Return the [x, y] coordinate for the center point of the cell that contains the specified text.  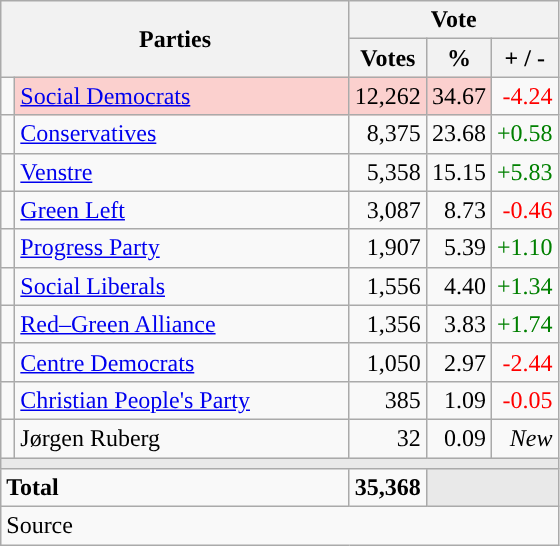
5.39 [458, 248]
1.09 [458, 400]
Red–Green Alliance [182, 324]
Social Liberals [182, 286]
Conservatives [182, 134]
New [524, 438]
12,262 [388, 96]
Christian People's Party [182, 400]
15.15 [458, 172]
+1.74 [524, 324]
4.40 [458, 286]
385 [388, 400]
Source [280, 526]
8,375 [388, 134]
8.73 [458, 210]
Green Left [182, 210]
% [458, 58]
Parties [176, 39]
32 [388, 438]
-4.24 [524, 96]
+5.83 [524, 172]
1,556 [388, 286]
0.09 [458, 438]
35,368 [388, 488]
-2.44 [524, 362]
Jørgen Ruberg [182, 438]
+ / - [524, 58]
5,358 [388, 172]
Vote [454, 20]
34.67 [458, 96]
1,356 [388, 324]
Progress Party [182, 248]
+0.58 [524, 134]
23.68 [458, 134]
+1.34 [524, 286]
3,087 [388, 210]
-0.05 [524, 400]
1,907 [388, 248]
1,050 [388, 362]
+1.10 [524, 248]
2.97 [458, 362]
Centre Democrats [182, 362]
3.83 [458, 324]
-0.46 [524, 210]
Votes [388, 58]
Social Democrats [182, 96]
Venstre [182, 172]
Total [176, 488]
